Pinpoint the cell where the given text exists, returning its [X, Y] midpoint coordinate. 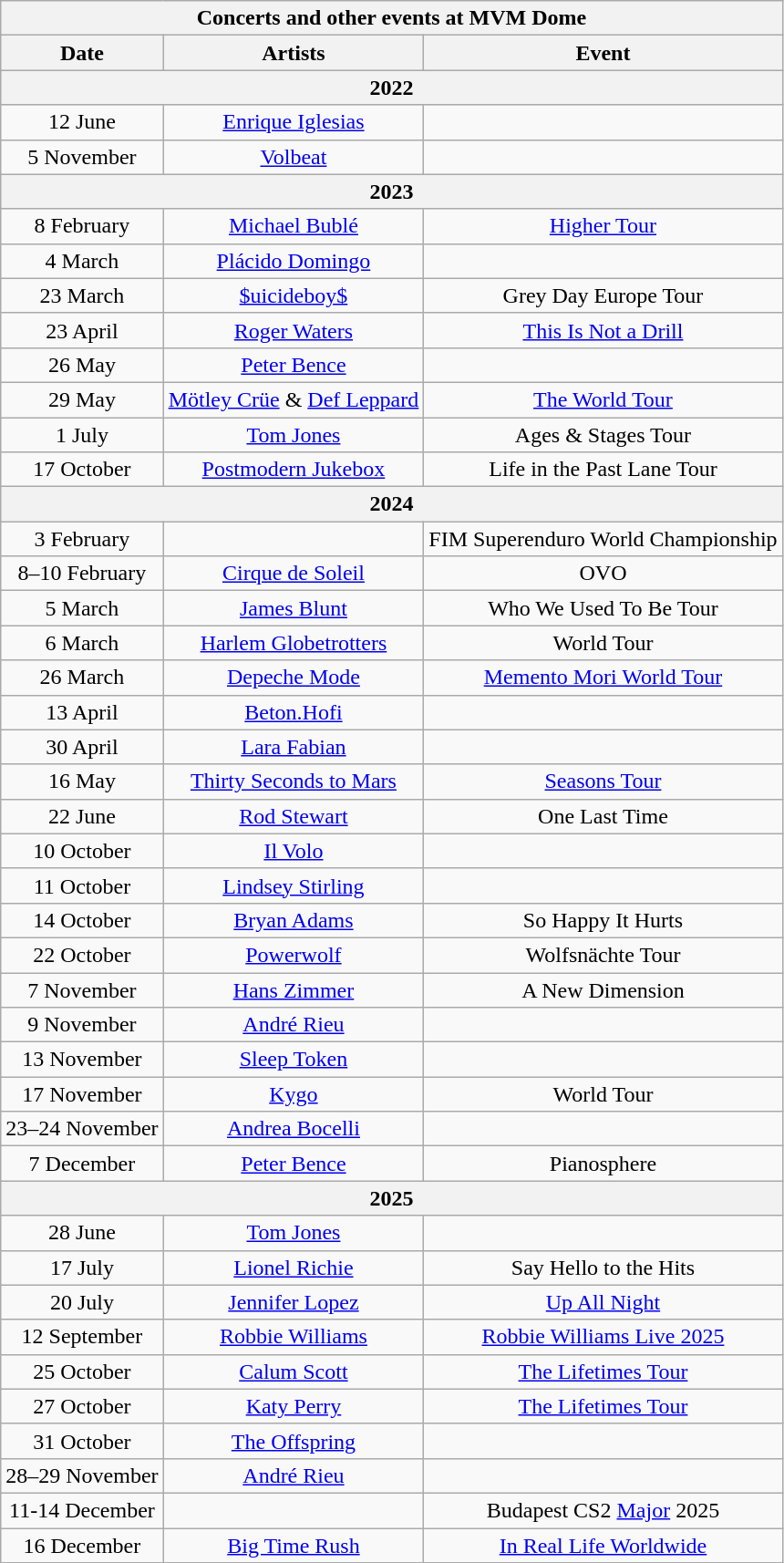
13 April [82, 712]
28 June [82, 1233]
FIM Superenduro World Championship [603, 539]
2023 [392, 191]
Concerts and other events at MVM Dome [392, 18]
OVO [603, 574]
Memento Mori World Tour [603, 678]
Beton.Hofi [294, 712]
James Blunt [294, 608]
Jennifer Lopez [294, 1302]
Kygo [294, 1094]
10 October [82, 851]
Postmodern Jukebox [294, 470]
2025 [392, 1198]
Grey Day Europe Tour [603, 295]
22 June [82, 816]
Calum Scott [294, 1372]
8–10 February [82, 574]
So Happy It Hurts [603, 920]
4 March [82, 261]
23–24 November [82, 1129]
28–29 November [82, 1475]
Robbie Williams Live 2025 [603, 1337]
Up All Night [603, 1302]
Lionel Richie [294, 1268]
Date [82, 53]
3 February [82, 539]
Bryan Adams [294, 920]
17 October [82, 470]
Depeche Mode [294, 678]
Life in the Past Lane Tour [603, 470]
Big Time Rush [294, 1546]
27 October [82, 1406]
26 May [82, 365]
Wolfsnächte Tour [603, 955]
Katy Perry [294, 1406]
8 February [82, 226]
Hans Zimmer [294, 989]
Lara Fabian [294, 747]
Rod Stewart [294, 816]
30 April [82, 747]
Artists [294, 53]
16 December [82, 1546]
The World Tour [603, 399]
Powerwolf [294, 955]
23 April [82, 330]
29 May [82, 399]
Volbeat [294, 157]
Il Volo [294, 851]
9 November [82, 1025]
23 March [82, 295]
Who We Used To Be Tour [603, 608]
12 June [82, 122]
25 October [82, 1372]
7 November [82, 989]
Enrique Iglesias [294, 122]
Lindsey Stirling [294, 885]
1 July [82, 435]
16 May [82, 781]
Higher Tour [603, 226]
This Is Not a Drill [603, 330]
22 October [82, 955]
5 November [82, 157]
Sleep Token [294, 1060]
11-14 December [82, 1510]
$uicideboy$ [294, 295]
A New Dimension [603, 989]
11 October [82, 885]
Roger Waters [294, 330]
Seasons Tour [603, 781]
17 November [82, 1094]
Mötley Crüe & Def Leppard [294, 399]
2022 [392, 88]
One Last Time [603, 816]
Budapest CS2 Major 2025 [603, 1510]
Robbie Williams [294, 1337]
Say Hello to the Hits [603, 1268]
Event [603, 53]
Cirque de Soleil [294, 574]
2024 [392, 504]
31 October [82, 1441]
In Real Life Worldwide [603, 1546]
Andrea Bocelli [294, 1129]
Ages & Stages Tour [603, 435]
7 December [82, 1164]
13 November [82, 1060]
Thirty Seconds to Mars [294, 781]
12 September [82, 1337]
Harlem Globetrotters [294, 643]
20 July [82, 1302]
Pianosphere [603, 1164]
Plácido Domingo [294, 261]
14 October [82, 920]
17 July [82, 1268]
Michael Bublé [294, 226]
6 March [82, 643]
5 March [82, 608]
The Offspring [294, 1441]
26 March [82, 678]
